Provide the (X, Y) coordinate of the cell's center where the given text is located.  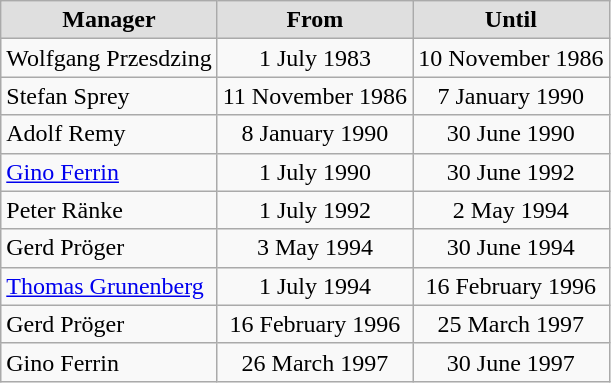
Wolfgang Przesdzing (109, 58)
3 May 1994 (314, 248)
7 January 1990 (511, 96)
1 July 1983 (314, 58)
2 May 1994 (511, 210)
26 March 1997 (314, 362)
10 November 1986 (511, 58)
Peter Ränke (109, 210)
25 March 1997 (511, 324)
Stefan Sprey (109, 96)
30 June 1990 (511, 134)
Thomas Grunenberg (109, 286)
Adolf Remy (109, 134)
Manager (109, 20)
1 July 1992 (314, 210)
30 June 1992 (511, 172)
From (314, 20)
11 November 1986 (314, 96)
1 July 1994 (314, 286)
30 June 1997 (511, 362)
1 July 1990 (314, 172)
Until (511, 20)
8 January 1990 (314, 134)
30 June 1994 (511, 248)
